Capture the cell that displays the provided text and extract its [x, y] central coordinate. 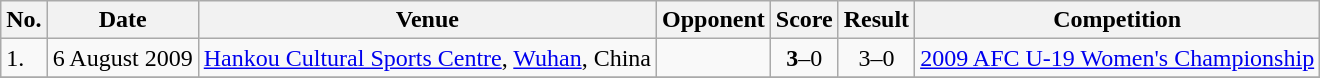
2009 AFC U-19 Women's Championship [1118, 58]
Score [804, 20]
6 August 2009 [122, 58]
Venue [427, 20]
Competition [1118, 20]
Date [122, 20]
1. [24, 58]
Hankou Cultural Sports Centre, Wuhan, China [427, 58]
Result [876, 20]
No. [24, 20]
Opponent [714, 20]
